Find where the given text appears and provide that cell's center as (X, Y) coordinate. 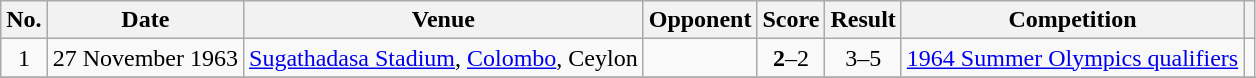
Sugathadasa Stadium, Colombo, Ceylon (444, 58)
3–5 (863, 58)
Venue (444, 20)
Competition (1072, 20)
2–2 (791, 58)
No. (24, 20)
Date (145, 20)
27 November 1963 (145, 58)
1 (24, 58)
Score (791, 20)
1964 Summer Olympics qualifiers (1072, 58)
Result (863, 20)
Opponent (700, 20)
